From the cell containing the given text, extract its center point as [X, Y] coordinate. 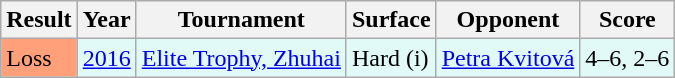
2016 [106, 58]
Result [39, 20]
Petra Kvitová [508, 58]
Elite Trophy, Zhuhai [241, 58]
Year [106, 20]
Tournament [241, 20]
Loss [39, 58]
Score [628, 20]
4–6, 2–6 [628, 58]
Opponent [508, 20]
Surface [391, 20]
Hard (i) [391, 58]
